Locate the cell with the specified text and output its [X, Y] center coordinate. 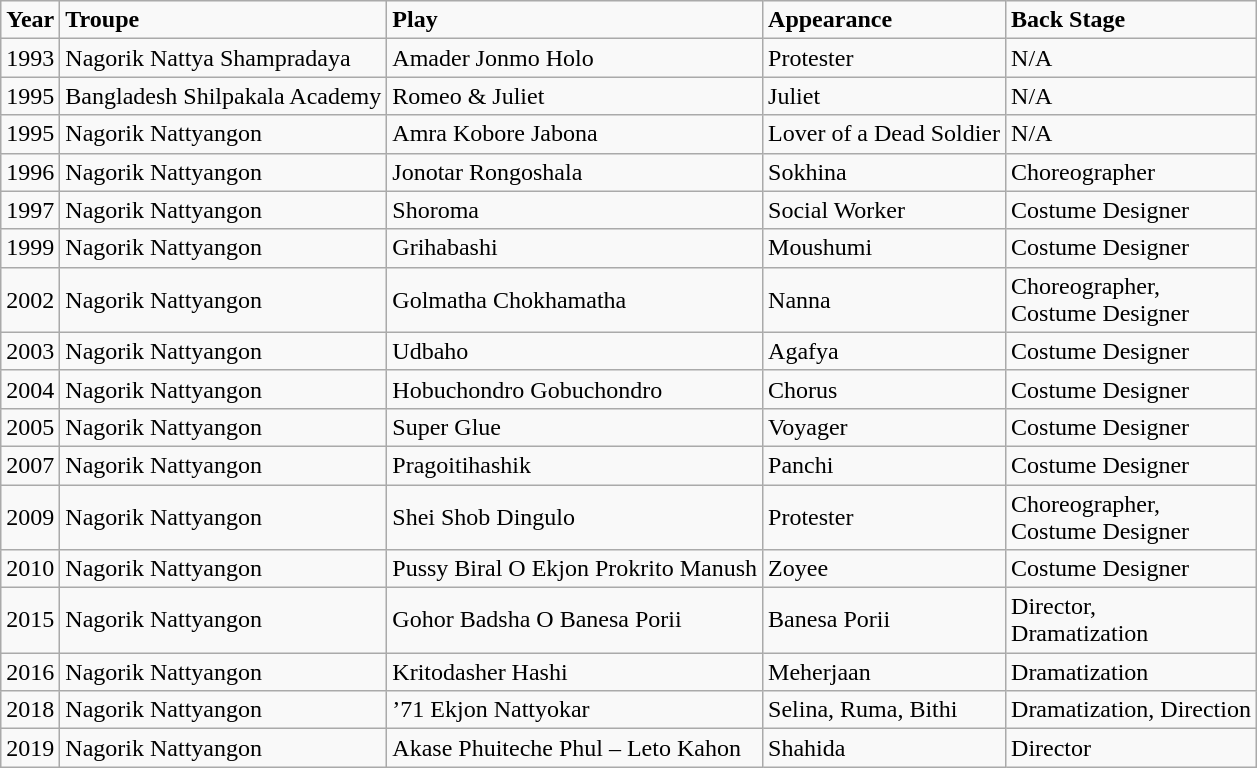
Amra Kobore Jabona [575, 134]
2018 [30, 710]
Hobuchondro Gobuchondro [575, 389]
Amader Jonmo Holo [575, 58]
Zoyee [884, 569]
Dramatization [1132, 672]
Pussy Biral O Ekjon Prokrito Manush [575, 569]
2019 [30, 748]
Director,Dramatization [1132, 620]
2004 [30, 389]
2010 [30, 569]
Kritodasher Hashi [575, 672]
Selina, Ruma, Bithi [884, 710]
Akase Phuiteche Phul – Leto Kahon [575, 748]
1993 [30, 58]
Gohor Badsha O Banesa Porii [575, 620]
Romeo & Juliet [575, 96]
Social Worker [884, 210]
2002 [30, 300]
1999 [30, 248]
2003 [30, 351]
Choreographer [1132, 172]
Bangladesh Shilpakala Academy [224, 96]
2009 [30, 516]
Lover of a Dead Soldier [884, 134]
Director [1132, 748]
Sokhina [884, 172]
Shahida [884, 748]
Troupe [224, 20]
Chorus [884, 389]
Voyager [884, 427]
1997 [30, 210]
Pragoitihashik [575, 465]
2016 [30, 672]
2015 [30, 620]
Meherjaan [884, 672]
Shei Shob Dingulo [575, 516]
2005 [30, 427]
Juliet [884, 96]
Panchi [884, 465]
Grihabashi [575, 248]
Banesa Porii [884, 620]
Golmatha Chokhamatha [575, 300]
Jonotar Rongoshala [575, 172]
Nagorik Nattya Shampradaya [224, 58]
Agafya [884, 351]
Udbaho [575, 351]
Year [30, 20]
Back Stage [1132, 20]
’71 Ekjon Nattyokar [575, 710]
2007 [30, 465]
Shoroma [575, 210]
Appearance [884, 20]
1996 [30, 172]
Nanna [884, 300]
Super Glue [575, 427]
Play [575, 20]
Moushumi [884, 248]
Dramatization, Direction [1132, 710]
